Pinpoint the cell where the given text exists, returning its [X, Y] midpoint coordinate. 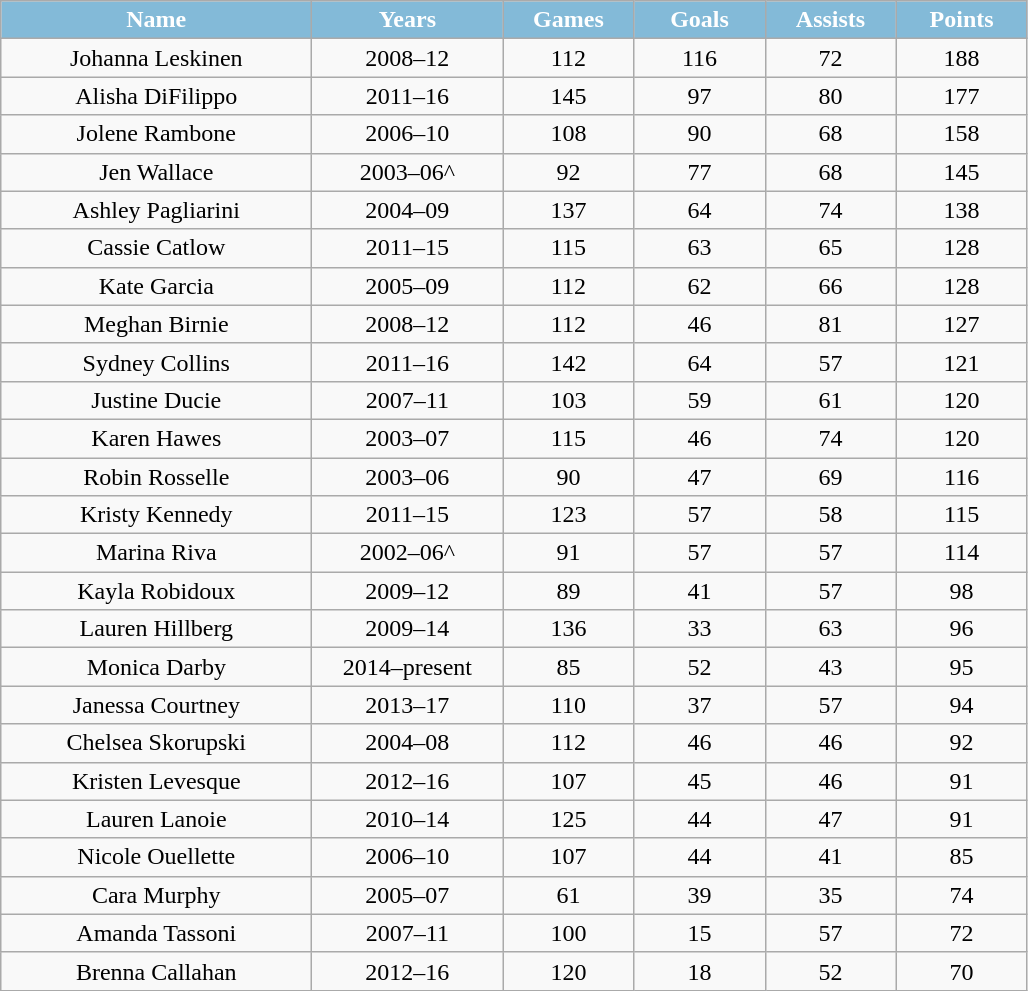
Assists [830, 20]
45 [700, 781]
142 [568, 362]
Amanda Tassoni [156, 933]
58 [830, 515]
Years [408, 20]
Kristy Kennedy [156, 515]
103 [568, 400]
Brenna Callahan [156, 971]
Johanna Leskinen [156, 58]
65 [830, 248]
138 [962, 210]
70 [962, 971]
2014–present [408, 667]
2009–12 [408, 591]
Lauren Hillberg [156, 629]
Cara Murphy [156, 895]
Kristen Levesque [156, 781]
Karen Hawes [156, 438]
2005–07 [408, 895]
96 [962, 629]
114 [962, 553]
110 [568, 705]
Meghan Birnie [156, 324]
Alisha DiFilippo [156, 96]
39 [700, 895]
Justine Ducie [156, 400]
Lauren Lanoie [156, 819]
2004–08 [408, 743]
43 [830, 667]
125 [568, 819]
Name [156, 20]
Points [962, 20]
33 [700, 629]
Games [568, 20]
Chelsea Skorupski [156, 743]
94 [962, 705]
2010–14 [408, 819]
97 [700, 96]
69 [830, 477]
Monica Darby [156, 667]
15 [700, 933]
188 [962, 58]
137 [568, 210]
177 [962, 96]
95 [962, 667]
62 [700, 286]
2005–09 [408, 286]
18 [700, 971]
2013–17 [408, 705]
Ashley Pagliarini [156, 210]
136 [568, 629]
98 [962, 591]
Kate Garcia [156, 286]
Kayla Robidoux [156, 591]
158 [962, 134]
121 [962, 362]
35 [830, 895]
66 [830, 286]
80 [830, 96]
2003–07 [408, 438]
123 [568, 515]
2002–06^ [408, 553]
77 [700, 172]
127 [962, 324]
Marina Riva [156, 553]
2003–06 [408, 477]
2003–06^ [408, 172]
37 [700, 705]
Robin Rosselle [156, 477]
100 [568, 933]
Janessa Courtney [156, 705]
Cassie Catlow [156, 248]
Jolene Rambone [156, 134]
Sydney Collins [156, 362]
Jen Wallace [156, 172]
2004–09 [408, 210]
Goals [700, 20]
Nicole Ouellette [156, 857]
89 [568, 591]
2009–14 [408, 629]
108 [568, 134]
81 [830, 324]
59 [700, 400]
